Extract the [X, Y] coordinate from the center of the cell holding the provided text.  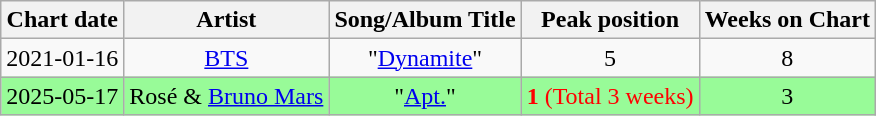
1 (Total 3 weeks) [610, 96]
2025-05-17 [62, 96]
Chart date [62, 20]
"Dynamite" [425, 58]
BTS [226, 58]
8 [787, 58]
Song/Album Title [425, 20]
"Apt." [425, 96]
Weeks on Chart [787, 20]
Rosé & Bruno Mars [226, 96]
Peak position [610, 20]
Artist [226, 20]
2021-01-16 [62, 58]
5 [610, 58]
3 [787, 96]
